Detect which cell encompasses the target text, then output its [X, Y] center coordinate. 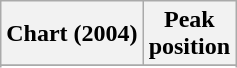
Peakposition [189, 34]
Chart (2004) [72, 34]
